Return [x, y] of the center of cell containing provided text 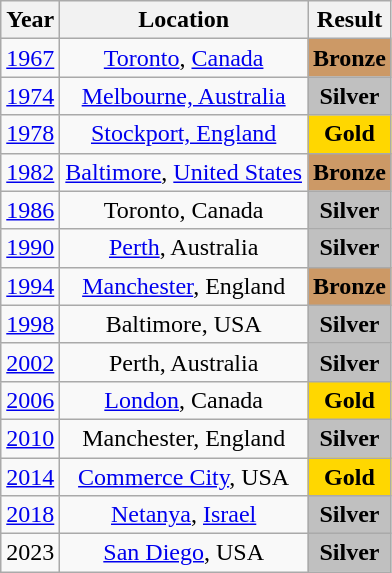
Year [30, 20]
2002 [30, 362]
1998 [30, 324]
Baltimore, USA [184, 324]
Location [184, 20]
London, Canada [184, 400]
1978 [30, 134]
1982 [30, 172]
1974 [30, 96]
Baltimore, United States [184, 172]
Result [350, 20]
Commerce City, USA [184, 477]
Stockport, England [184, 134]
1967 [30, 58]
1986 [30, 210]
2014 [30, 477]
2006 [30, 400]
Netanya, Israel [184, 515]
San Diego, USA [184, 553]
2010 [30, 438]
2018 [30, 515]
1990 [30, 248]
2023 [30, 553]
Melbourne, Australia [184, 96]
1994 [30, 286]
